Return the (x, y) coordinate for the center point of the cell that contains the specified text.  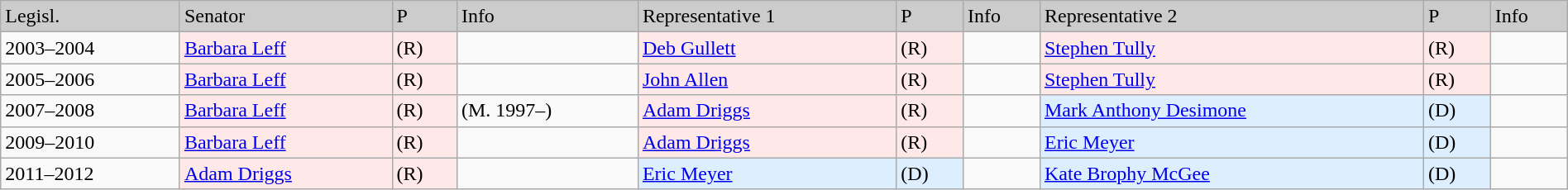
Mark Anthony Desimone (1231, 111)
2007–2008 (91, 111)
2005–2006 (91, 79)
2011–2012 (91, 173)
Representative 2 (1231, 17)
Representative 1 (767, 17)
Senator (286, 17)
Kate Brophy McGee (1231, 173)
2009–2010 (91, 142)
Deb Gullett (767, 48)
Legisl. (91, 17)
(M. 1997–) (547, 111)
John Allen (767, 79)
2003–2004 (91, 48)
